Provide the [X, Y] coordinate of the cell's center where the given text is located.  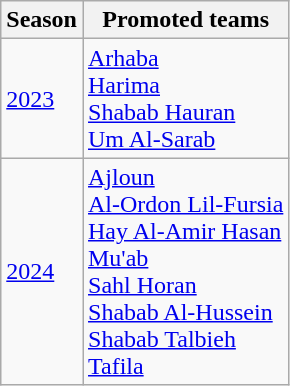
2023 [42, 98]
Promoted teams [185, 20]
Ajloun Al-Ordon Lil-Fursia Hay Al-Amir Hasan Mu'ab Sahl Horan Shabab Al-Hussein Shabab Talbieh Tafila [185, 272]
Arhaba Harima Shabab Hauran Um Al-Sarab [185, 98]
Season [42, 20]
2024 [42, 272]
